Determine the (X, Y) coordinate at the center of the cell enclosing the given text.  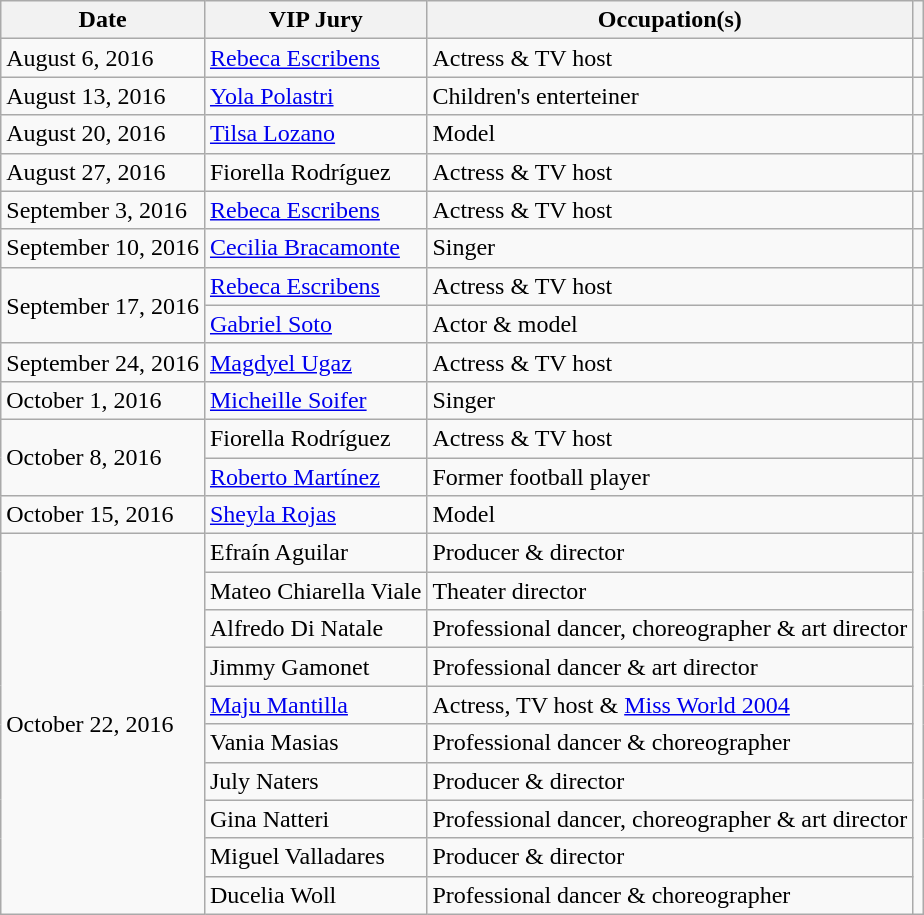
Actress, TV host & Miss World 2004 (670, 705)
October 8, 2016 (103, 457)
October 15, 2016 (103, 515)
Tilsa Lozano (315, 134)
Maju Mantilla (315, 705)
September 10, 2016 (103, 248)
Yola Polastri (315, 96)
Ducelia Woll (315, 895)
Magdyel Ugaz (315, 362)
Gabriel Soto (315, 324)
September 3, 2016 (103, 210)
Former football player (670, 477)
August 13, 2016 (103, 96)
Mateo Chiarella Viale (315, 591)
Gina Natteri (315, 819)
Miguel Valladares (315, 857)
Theater director (670, 591)
Children's enterteiner (670, 96)
Jimmy Gamonet (315, 667)
October 1, 2016 (103, 400)
August 27, 2016 (103, 172)
September 24, 2016 (103, 362)
Roberto Martínez (315, 477)
Vania Masias (315, 743)
Efraín Aguilar (315, 553)
Cecilia Bracamonte (315, 248)
VIP Jury (315, 20)
Micheille Soifer (315, 400)
July Naters (315, 781)
September 17, 2016 (103, 305)
August 6, 2016 (103, 58)
August 20, 2016 (103, 134)
Professional dancer & art director (670, 667)
Actor & model (670, 324)
Occupation(s) (670, 20)
Alfredo Di Natale (315, 629)
Sheyla Rojas (315, 515)
October 22, 2016 (103, 724)
Date (103, 20)
